Scan for the cell matching the given text and deliver its [X, Y] coordinate at center. 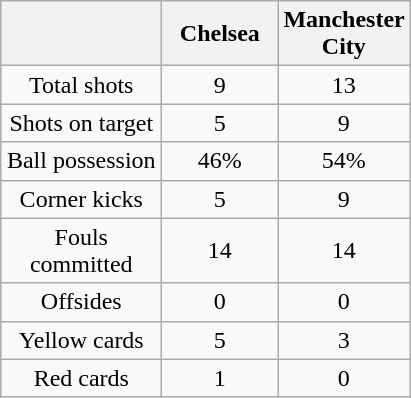
Manchester City [344, 34]
1 [220, 378]
Shots on target [82, 123]
54% [344, 161]
Chelsea [220, 34]
3 [344, 340]
Ball possession [82, 161]
Offsides [82, 302]
Yellow cards [82, 340]
Fouls committed [82, 250]
Red cards [82, 378]
Corner kicks [82, 199]
13 [344, 85]
Total shots [82, 85]
46% [220, 161]
